Return the (x, y) coordinate for the center point of the cell that contains the specified text.  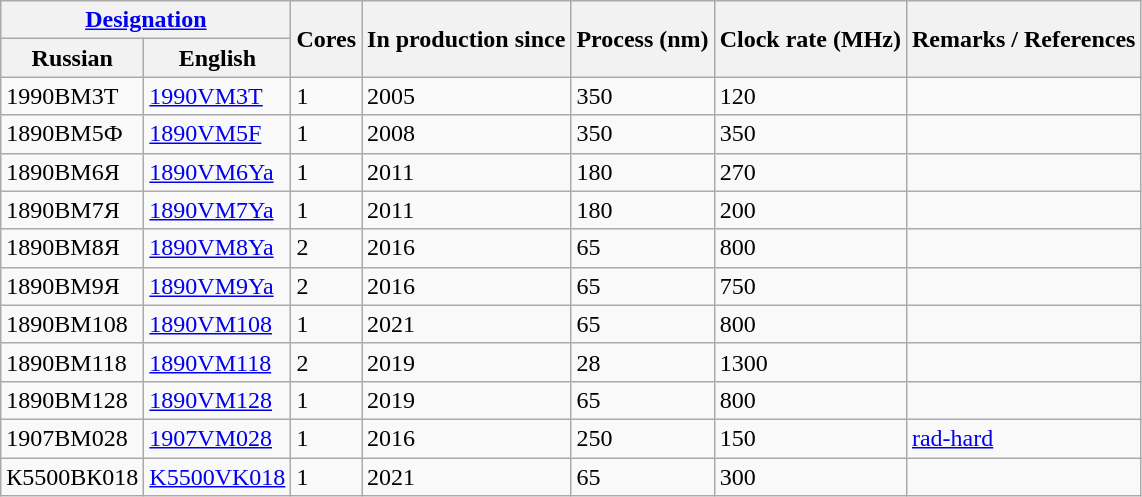
rad-hard (1024, 438)
1890VM6Ya (218, 172)
120 (810, 96)
1890VM8Ya (218, 248)
1907VM028 (218, 438)
1990ВМ3Т (72, 96)
1890ВМ108 (72, 324)
1907BM028 (72, 438)
1890ВМ128 (72, 400)
K5500VK018 (218, 477)
1990VM3T (218, 96)
1300 (810, 362)
1890ВМ5Ф (72, 134)
In production since (466, 39)
Cores (326, 39)
2008 (466, 134)
1890ВМ118 (72, 362)
К5500ВК018 (72, 477)
1890ВМ7Я (72, 210)
Russian (72, 58)
250 (642, 438)
English (218, 58)
750 (810, 286)
1890VM118 (218, 362)
270 (810, 172)
Process (nm) (642, 39)
2005 (466, 96)
1890VM128 (218, 400)
150 (810, 438)
1890ВМ6Я (72, 172)
Remarks / References (1024, 39)
300 (810, 477)
1890VM9Ya (218, 286)
1890ВМ9Я (72, 286)
Clock rate (MHz) (810, 39)
Designation (146, 20)
1890VM7Ya (218, 210)
1890VM5F (218, 134)
28 (642, 362)
1890ВМ8Я (72, 248)
1890VM108 (218, 324)
200 (810, 210)
